Determine the [X, Y] coordinate at the center of the cell enclosing the given text.  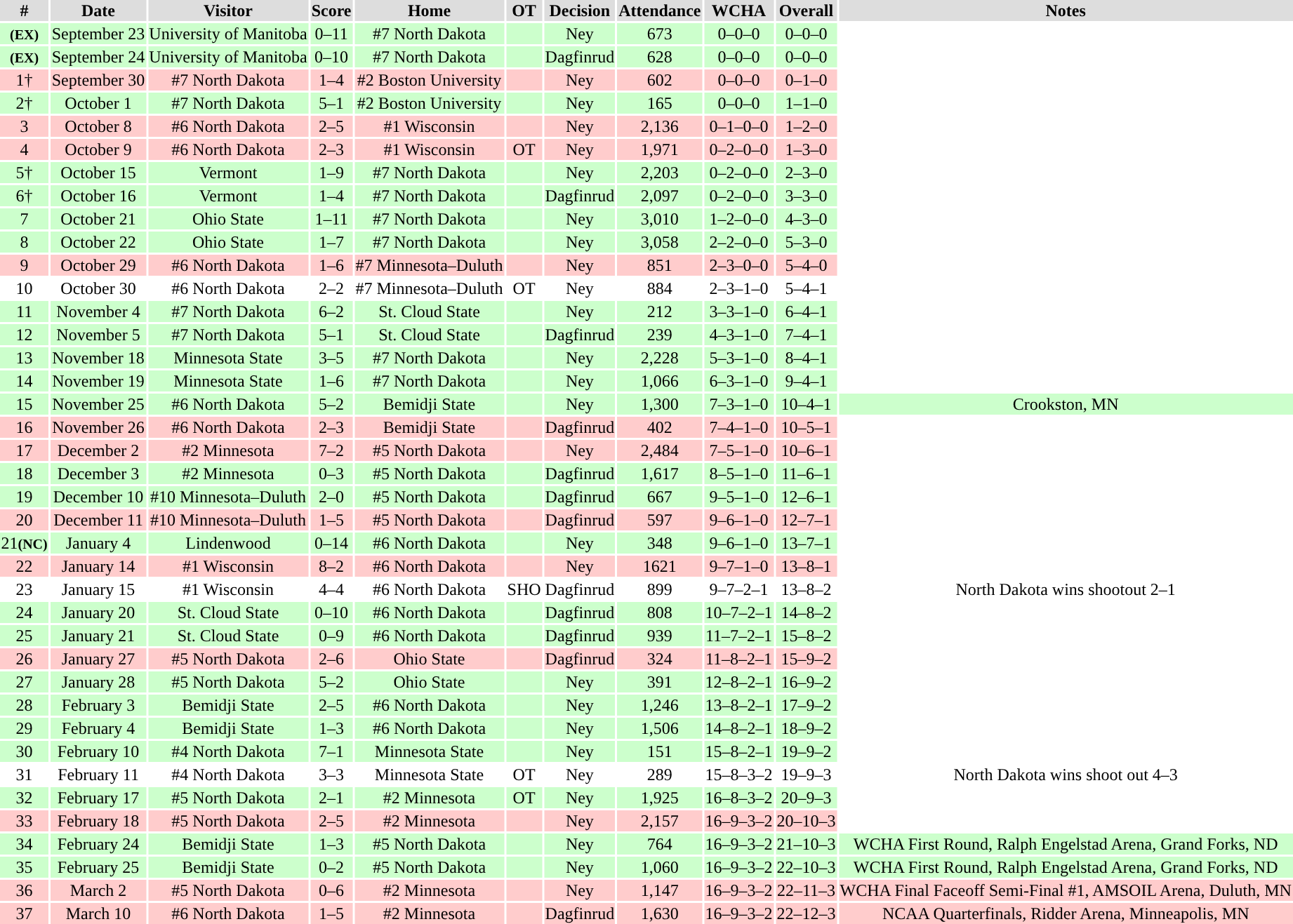
Notes [1066, 11]
764 [660, 844]
March 10 [98, 913]
3,058 [660, 242]
24 [24, 612]
2–0 [331, 497]
22–12–3 [806, 913]
7 [24, 219]
602 [660, 80]
13–8–1 [806, 566]
324 [660, 659]
1–3–0 [806, 149]
28 [24, 705]
November 25 [98, 404]
12–8–2–1 [738, 682]
7–4–1–0 [738, 427]
14 [24, 381]
3–3–0 [806, 196]
22 [24, 566]
2,484 [660, 450]
37 [24, 913]
2–2 [331, 288]
February 3 [98, 705]
11–6–1 [806, 474]
1,971 [660, 149]
North Dakota wins shootout 2–1 [1066, 589]
Attendance [660, 11]
667 [660, 497]
January 14 [98, 566]
3–5 [331, 358]
11–8–2–1 [738, 659]
October 1 [98, 103]
31 [24, 775]
8–2 [331, 566]
5† [24, 173]
October 8 [98, 126]
WCHA Final Faceoff Semi-Final #1, AMSOIL Arena, Duluth, MN [1066, 890]
November 26 [98, 427]
1,630 [660, 913]
33 [24, 821]
February 24 [98, 844]
January 4 [98, 543]
808 [660, 612]
2,228 [660, 358]
1621 [660, 566]
December 11 [98, 520]
10–6–1 [806, 450]
# [24, 11]
SHO [524, 589]
February 11 [98, 775]
15–8–2 [806, 636]
February 18 [98, 821]
2,097 [660, 196]
151 [660, 751]
628 [660, 57]
10–5–1 [806, 427]
North Dakota wins shoot out 4–3 [1066, 775]
3 [24, 126]
1,506 [660, 728]
February 25 [98, 867]
19–9–3 [806, 775]
2† [24, 103]
November 4 [98, 312]
October 15 [98, 173]
20 [24, 520]
239 [660, 335]
19 [24, 497]
10–4–1 [806, 404]
899 [660, 589]
25 [24, 636]
1† [24, 80]
1,300 [660, 404]
34 [24, 844]
Score [331, 11]
0–9 [331, 636]
9–7–1–0 [738, 566]
2–3–1–0 [738, 288]
1–2–0–0 [738, 219]
7–2 [331, 450]
26 [24, 659]
3,010 [660, 219]
1–11 [331, 219]
5–3–0 [806, 242]
402 [660, 427]
7–4–1 [806, 335]
Visitor [228, 11]
1–7 [331, 242]
October 22 [98, 242]
1,246 [660, 705]
October 21 [98, 219]
2,157 [660, 821]
0–14 [331, 543]
October 30 [98, 288]
29 [24, 728]
11 [24, 312]
8 [24, 242]
348 [660, 543]
12–6–1 [806, 497]
2–3–0 [806, 173]
20–9–3 [806, 798]
October 16 [98, 196]
939 [660, 636]
November 19 [98, 381]
17 [24, 450]
22–10–3 [806, 867]
1–2–0 [806, 126]
6–2 [331, 312]
21–10–3 [806, 844]
January 20 [98, 612]
289 [660, 775]
9–4–1 [806, 381]
15–8–2–1 [738, 751]
15 [24, 404]
9 [24, 265]
18–9–2 [806, 728]
7–5–1–0 [738, 450]
7–1 [331, 751]
Lindenwood [228, 543]
14–8–2 [806, 612]
1,147 [660, 890]
15–9–2 [806, 659]
16–9–2 [806, 682]
3–3–1–0 [738, 312]
4–3–0 [806, 219]
15–8–3–2 [738, 775]
6–3–1–0 [738, 381]
10 [24, 288]
0–6 [331, 890]
4 [24, 149]
19–9–2 [806, 751]
8–4–1 [806, 358]
Home [430, 11]
20–10–3 [806, 821]
November 5 [98, 335]
23 [24, 589]
September 24 [98, 57]
1,066 [660, 381]
8–5–1–0 [738, 474]
2–2–0–0 [738, 242]
Crookston, MN [1066, 404]
Date [98, 11]
851 [660, 265]
December 10 [98, 497]
February 17 [98, 798]
212 [660, 312]
0–11 [331, 34]
March 2 [98, 890]
6–4–1 [806, 312]
5–4–1 [806, 288]
2–3–0–0 [738, 265]
11–7–2–1 [738, 636]
December 3 [98, 474]
4–4 [331, 589]
2,203 [660, 173]
7–3–1–0 [738, 404]
January 28 [98, 682]
22–11–3 [806, 890]
0–1–0 [806, 80]
12–7–1 [806, 520]
October 9 [98, 149]
0–2 [331, 867]
9–7–2–1 [738, 589]
0–3 [331, 474]
2,136 [660, 126]
1,060 [660, 867]
Decision [580, 11]
September 23 [98, 34]
1–9 [331, 173]
32 [24, 798]
27 [24, 682]
January 21 [98, 636]
13 [24, 358]
2–1 [331, 798]
4–3–1–0 [738, 335]
14–8–2–1 [738, 728]
6† [24, 196]
18 [24, 474]
36 [24, 890]
Overall [806, 11]
February 10 [98, 751]
12 [24, 335]
November 18 [98, 358]
5–3–1–0 [738, 358]
391 [660, 682]
January 27 [98, 659]
February 4 [98, 728]
13–8–2–1 [738, 705]
10–7–2–1 [738, 612]
165 [660, 103]
1–1–0 [806, 103]
21(NC) [24, 543]
673 [660, 34]
5–4–0 [806, 265]
9–5–1–0 [738, 497]
December 2 [98, 450]
1,925 [660, 798]
16 [24, 427]
17–9–2 [806, 705]
WCHA [738, 11]
597 [660, 520]
884 [660, 288]
NCAA Quarterfinals, Ridder Arena, Minneapolis, MN [1066, 913]
2–6 [331, 659]
September 30 [98, 80]
3–3 [331, 775]
30 [24, 751]
0–1–0–0 [738, 126]
35 [24, 867]
13–8–2 [806, 589]
October 29 [98, 265]
13–7–1 [806, 543]
January 15 [98, 589]
1,617 [660, 474]
16–8–3–2 [738, 798]
